Return (X, Y) of the center of cell containing provided text 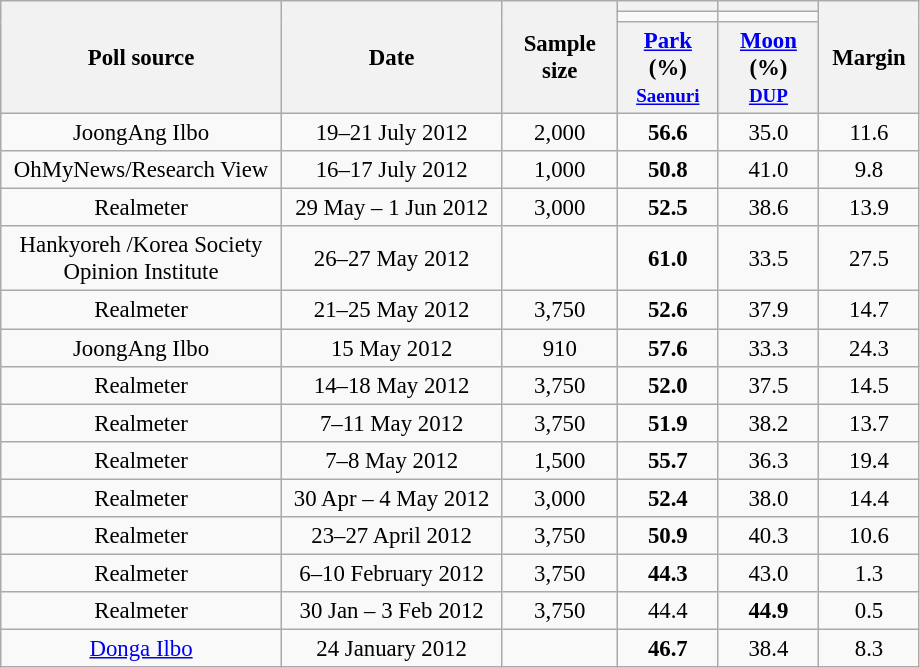
38.0 (768, 498)
46.7 (668, 648)
27.5 (870, 258)
37.9 (768, 310)
61.0 (668, 258)
50.9 (668, 536)
OhMyNews/Research View (142, 170)
910 (560, 348)
57.6 (668, 348)
2,000 (560, 133)
51.9 (668, 423)
30 Apr – 4 May 2012 (392, 498)
52.5 (668, 208)
9.8 (870, 170)
52.4 (668, 498)
1,000 (560, 170)
38.2 (768, 423)
52.0 (668, 385)
7–11 May 2012 (392, 423)
6–10 February 2012 (392, 573)
33.5 (768, 258)
35.0 (768, 133)
14.4 (870, 498)
14.7 (870, 310)
8.3 (870, 648)
21–25 May 2012 (392, 310)
26–27 May 2012 (392, 258)
14–18 May 2012 (392, 385)
41.0 (768, 170)
Park (%)Saenuri (668, 68)
16–17 July 2012 (392, 170)
19–21 July 2012 (392, 133)
0.5 (870, 611)
38.4 (768, 648)
37.5 (768, 385)
Poll source (142, 58)
55.7 (668, 460)
Hankyoreh /Korea Society Opinion Institute (142, 258)
Date (392, 58)
24.3 (870, 348)
19.4 (870, 460)
13.7 (870, 423)
56.6 (668, 133)
Moon (%)DUP (768, 68)
50.8 (668, 170)
1,500 (560, 460)
Margin (870, 58)
36.3 (768, 460)
40.3 (768, 536)
44.9 (768, 611)
33.3 (768, 348)
7–8 May 2012 (392, 460)
15 May 2012 (392, 348)
30 Jan – 3 Feb 2012 (392, 611)
1.3 (870, 573)
23–27 April 2012 (392, 536)
13.9 (870, 208)
38.6 (768, 208)
29 May – 1 Jun 2012 (392, 208)
52.6 (668, 310)
44.4 (668, 611)
24 January 2012 (392, 648)
11.6 (870, 133)
Sample size (560, 58)
14.5 (870, 385)
43.0 (768, 573)
10.6 (870, 536)
Donga Ilbo (142, 648)
44.3 (668, 573)
